Extract the [x, y] coordinate from the center of the cell holding the provided text.  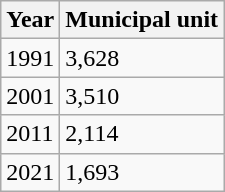
3,510 [142, 96]
2,114 [142, 134]
1991 [30, 58]
Year [30, 20]
2001 [30, 96]
2011 [30, 134]
Municipal unit [142, 20]
2021 [30, 172]
1,693 [142, 172]
3,628 [142, 58]
